From the cell containing the given text, extract its center point as [x, y] coordinate. 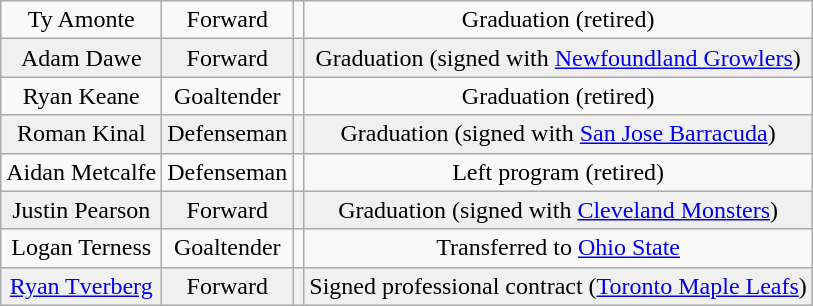
Graduation (signed with Newfoundland Growlers) [558, 58]
Ryan Keane [82, 96]
Ty Amonte [82, 20]
Graduation (signed with Cleveland Monsters) [558, 210]
Aidan Metcalfe [82, 172]
Graduation (signed with San Jose Barracuda) [558, 134]
Roman Kinal [82, 134]
Adam Dawe [82, 58]
Ryan Tverberg [82, 286]
Justin Pearson [82, 210]
Logan Terness [82, 248]
Signed professional contract (Toronto Maple Leafs) [558, 286]
Left program (retired) [558, 172]
Transferred to Ohio State [558, 248]
